For the text-containing cell, return its midpoint in [X, Y] coordinate format. 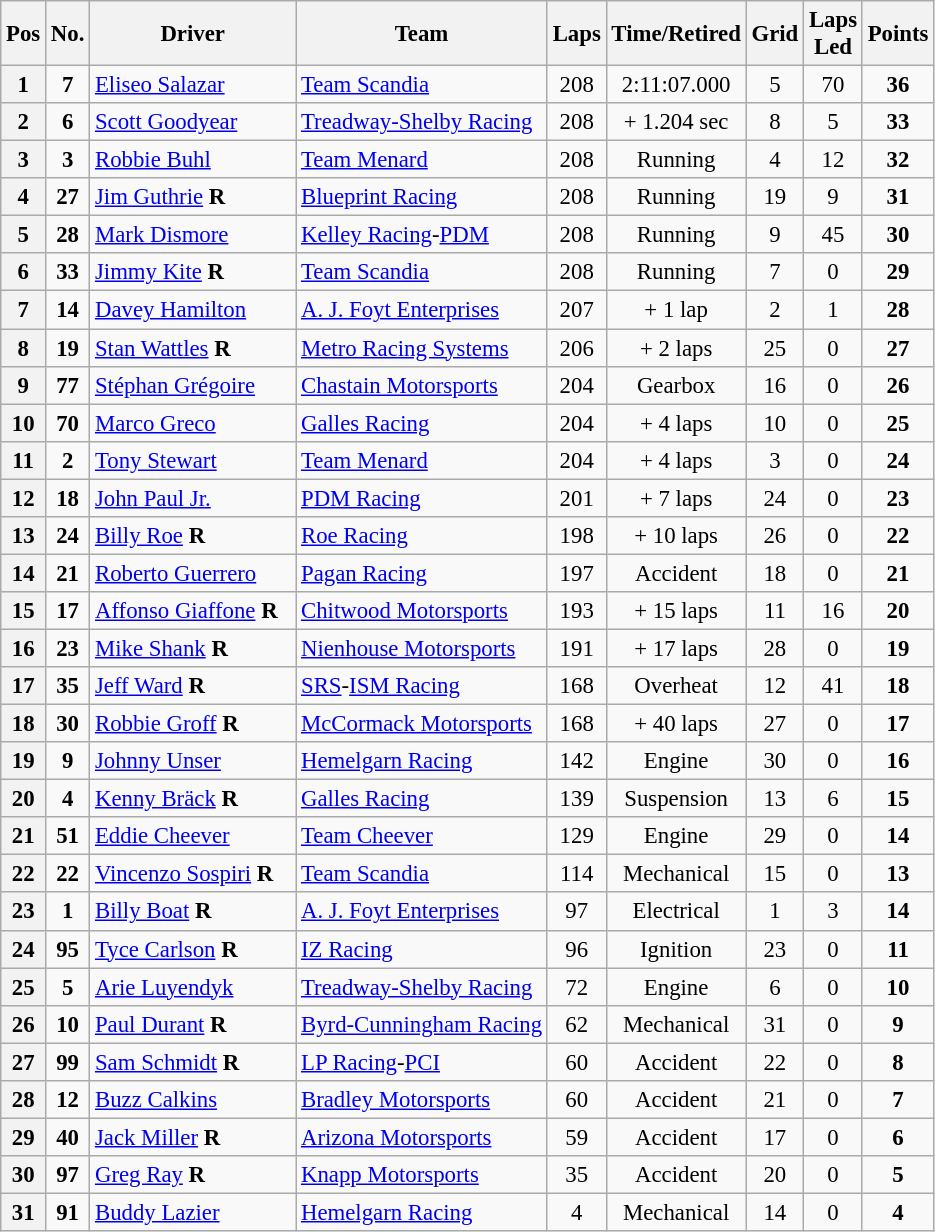
Greg Ray R [193, 1175]
Grid [774, 34]
Team [422, 34]
Chastain Motorsports [422, 385]
Robbie Buhl [193, 160]
Marco Greco [193, 423]
LP Racing-PCI [422, 1062]
Roe Racing [422, 536]
McCormack Motorsports [422, 724]
Knapp Motorsports [422, 1175]
62 [576, 1024]
197 [576, 573]
99 [68, 1062]
No. [68, 34]
Time/Retired [676, 34]
Jimmy Kite R [193, 273]
Affonso Giaffone R [193, 611]
51 [68, 836]
206 [576, 348]
+ 17 laps [676, 648]
John Paul Jr. [193, 498]
SRS-ISM Racing [422, 686]
Kelley Racing-PDM [422, 235]
+ 7 laps [676, 498]
Driver [193, 34]
191 [576, 648]
Metro Racing Systems [422, 348]
Scott Goodyear [193, 122]
Billy Boat R [193, 912]
Mark Dismore [193, 235]
+ 40 laps [676, 724]
77 [68, 385]
Robbie Groff R [193, 724]
114 [576, 874]
207 [576, 310]
Ignition [676, 949]
Blueprint Racing [422, 197]
91 [68, 1212]
PDM Racing [422, 498]
Team Cheever [422, 836]
Byrd-Cunningham Racing [422, 1024]
Gearbox [676, 385]
Paul Durant R [193, 1024]
142 [576, 761]
201 [576, 498]
Eddie Cheever [193, 836]
Arie Luyendyk [193, 987]
Davey Hamilton [193, 310]
Laps [576, 34]
+ 15 laps [676, 611]
Suspension [676, 799]
198 [576, 536]
Jim Guthrie R [193, 197]
Chitwood Motorsports [422, 611]
Pos [24, 34]
36 [898, 85]
72 [576, 987]
41 [834, 686]
Bradley Motorsports [422, 1100]
40 [68, 1137]
Electrical [676, 912]
95 [68, 949]
Stéphan Grégoire [193, 385]
32 [898, 160]
96 [576, 949]
Johnny Unser [193, 761]
Tyce Carlson R [193, 949]
Arizona Motorsports [422, 1137]
IZ Racing [422, 949]
+ 2 laps [676, 348]
Points [898, 34]
Eliseo Salazar [193, 85]
193 [576, 611]
Jack Miller R [193, 1137]
Kenny Bräck R [193, 799]
Vincenzo Sospiri R [193, 874]
Stan Wattles R [193, 348]
Billy Roe R [193, 536]
Tony Stewart [193, 460]
2:11:07.000 [676, 85]
LapsLed [834, 34]
Roberto Guerrero [193, 573]
Jeff Ward R [193, 686]
Pagan Racing [422, 573]
Buddy Lazier [193, 1212]
59 [576, 1137]
+ 10 laps [676, 536]
129 [576, 836]
Mike Shank R [193, 648]
45 [834, 235]
Overheat [676, 686]
Nienhouse Motorsports [422, 648]
Sam Schmidt R [193, 1062]
139 [576, 799]
Buzz Calkins [193, 1100]
+ 1 lap [676, 310]
+ 1.204 sec [676, 122]
